Locate the cell with the specified text and output its (X, Y) center coordinate. 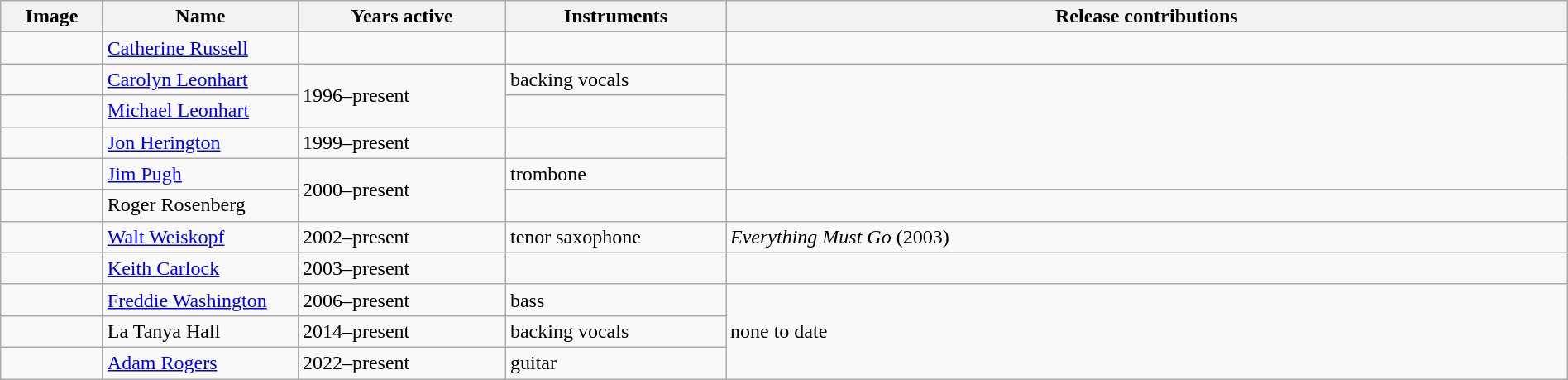
Image (52, 17)
Jon Herington (200, 142)
1996–present (402, 95)
Jim Pugh (200, 174)
Keith Carlock (200, 268)
Michael Leonhart (200, 111)
Instruments (615, 17)
tenor saxophone (615, 237)
Years active (402, 17)
2000–present (402, 190)
1999–present (402, 142)
2022–present (402, 363)
Catherine Russell (200, 48)
Walt Weiskopf (200, 237)
Adam Rogers (200, 363)
guitar (615, 363)
Freddie Washington (200, 300)
2003–present (402, 268)
La Tanya Hall (200, 331)
Name (200, 17)
Carolyn Leonhart (200, 79)
2002–present (402, 237)
Roger Rosenberg (200, 205)
trombone (615, 174)
Everything Must Go (2003) (1147, 237)
Release contributions (1147, 17)
2006–present (402, 300)
2014–present (402, 331)
bass (615, 300)
none to date (1147, 331)
